Extract the (X, Y) coordinate from the center of the cell holding the provided text.  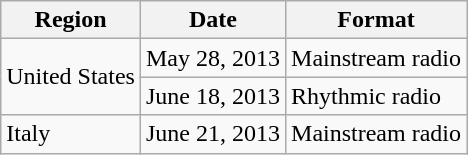
May 28, 2013 (212, 58)
June 21, 2013 (212, 134)
Format (376, 20)
June 18, 2013 (212, 96)
Date (212, 20)
Italy (71, 134)
Rhythmic radio (376, 96)
Region (71, 20)
United States (71, 77)
